Pinpoint the cell where the given text exists, returning its (x, y) midpoint coordinate. 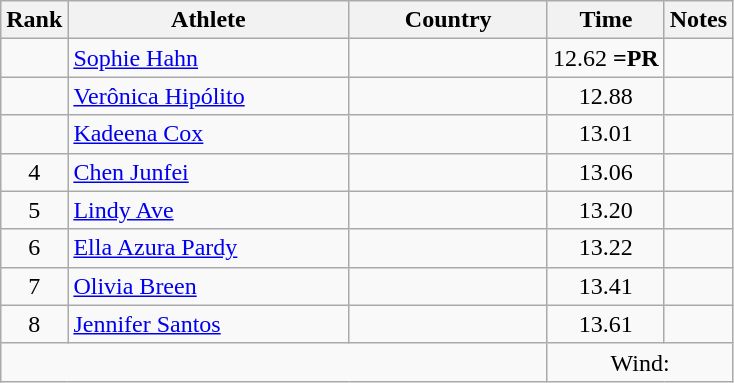
7 (34, 286)
Kadeena Cox (208, 134)
Sophie Hahn (208, 58)
Lindy Ave (208, 210)
13.06 (606, 172)
Ella Azura Pardy (208, 248)
13.20 (606, 210)
13.22 (606, 248)
Country (448, 20)
Chen Junfei (208, 172)
Notes (698, 20)
5 (34, 210)
13.41 (606, 286)
12.62 =PR (606, 58)
12.88 (606, 96)
4 (34, 172)
Jennifer Santos (208, 324)
6 (34, 248)
Rank (34, 20)
Time (606, 20)
Wind: (640, 362)
Olivia Breen (208, 286)
13.61 (606, 324)
Athlete (208, 20)
8 (34, 324)
13.01 (606, 134)
Verônica Hipólito (208, 96)
